Extract the [x, y] coordinate from the center of the cell holding the provided text.  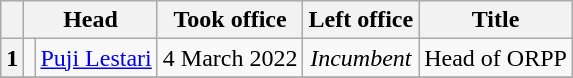
Head [90, 20]
Incumbent [361, 58]
1 [12, 58]
Puji Lestari [96, 58]
Left office [361, 20]
Took office [230, 20]
4 March 2022 [230, 58]
Title [496, 20]
Head of ORPP [496, 58]
